Detect which cell encompasses the target text, then output its [X, Y] center coordinate. 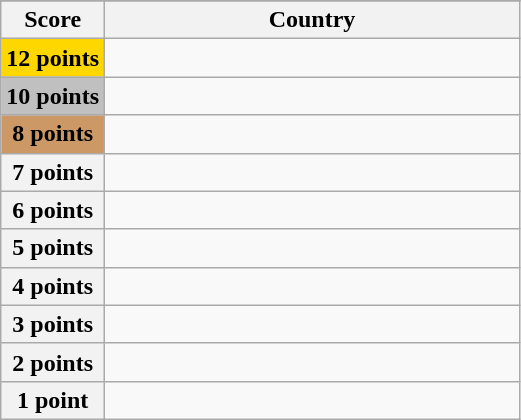
6 points [53, 210]
5 points [53, 248]
Score [53, 20]
2 points [53, 362]
8 points [53, 134]
10 points [53, 96]
7 points [53, 172]
12 points [53, 58]
1 point [53, 400]
Country [312, 20]
3 points [53, 324]
4 points [53, 286]
